Scan for the cell matching the given text and deliver its [X, Y] coordinate at center. 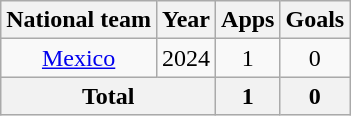
Total [108, 96]
2024 [186, 58]
Mexico [79, 58]
Year [186, 20]
Goals [315, 20]
National team [79, 20]
Apps [248, 20]
